Return (X, Y) of the center of cell containing provided text 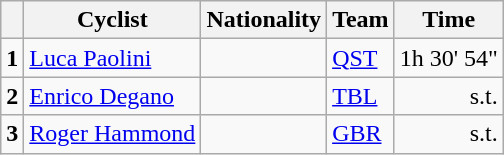
Roger Hammond (112, 134)
1h 30' 54" (448, 58)
TBL (361, 96)
GBR (361, 134)
2 (12, 96)
Cyclist (112, 20)
1 (12, 58)
Team (361, 20)
Luca Paolini (112, 58)
Nationality (264, 20)
Enrico Degano (112, 96)
Time (448, 20)
QST (361, 58)
3 (12, 134)
